From the cell containing the given text, extract its center point as (X, Y) coordinate. 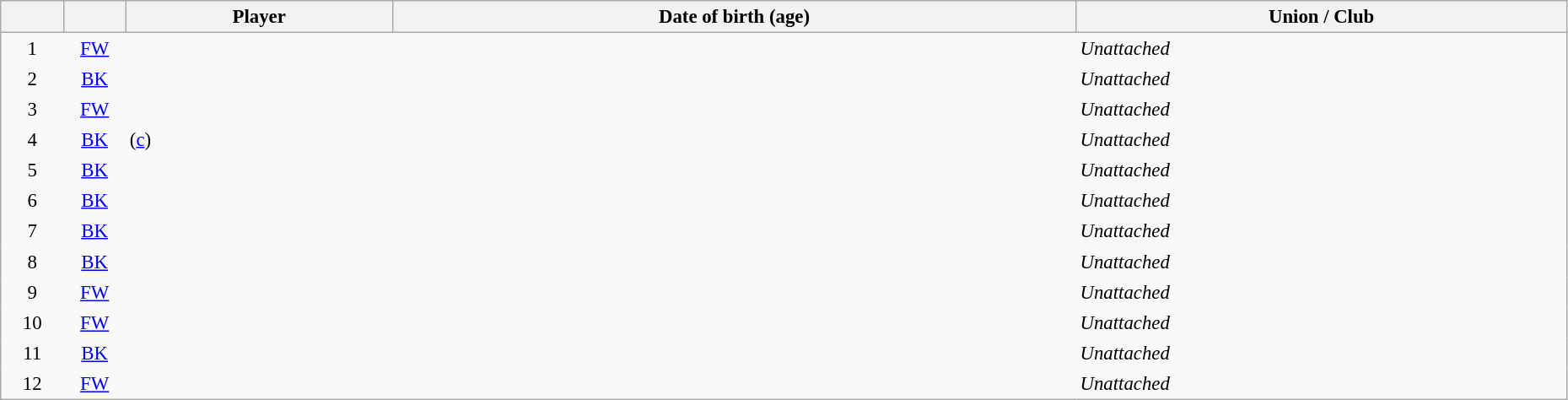
Date of birth (age) (734, 17)
9 (32, 292)
2 (32, 78)
1 (32, 49)
4 (32, 140)
11 (32, 353)
8 (32, 262)
10 (32, 322)
7 (32, 231)
Union / Club (1321, 17)
12 (32, 383)
(c) (259, 140)
5 (32, 170)
Player (259, 17)
3 (32, 109)
6 (32, 201)
